Output the (X, Y) coordinate of the center of the cell containing the given text.  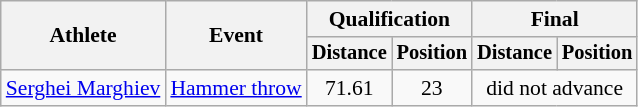
23 (432, 88)
Final (554, 19)
Qualification (390, 19)
did not advance (554, 88)
71.61 (350, 88)
Serghei Marghiev (84, 88)
Event (236, 36)
Hammer throw (236, 88)
Athlete (84, 36)
